Return [X, Y] of the center of cell containing provided text 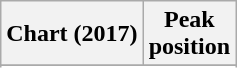
Chart (2017) [72, 34]
Peak position [189, 34]
